Find where the given text appears and provide that cell's center as [X, Y] coordinate. 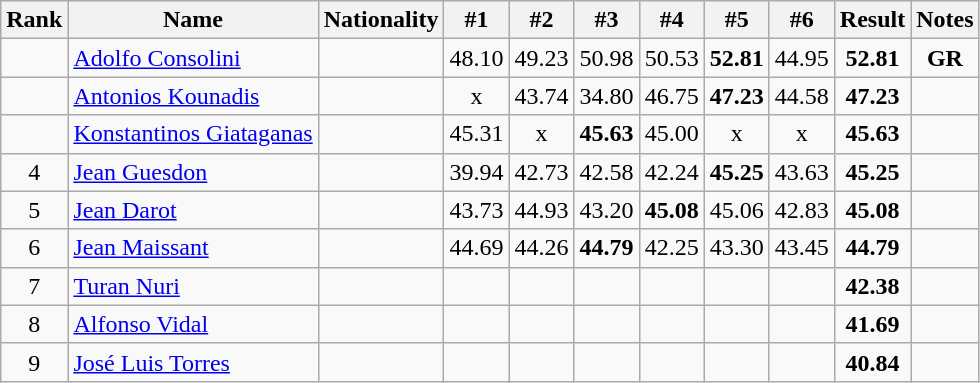
#3 [606, 20]
50.98 [606, 58]
6 [34, 248]
Jean Guesdon [193, 172]
9 [34, 362]
#4 [672, 20]
GR [945, 58]
44.58 [802, 96]
42.25 [672, 248]
#1 [476, 20]
43.20 [606, 210]
4 [34, 172]
42.24 [672, 172]
8 [34, 324]
40.84 [872, 362]
43.74 [542, 96]
Nationality [381, 20]
49.23 [542, 58]
Jean Maissant [193, 248]
43.45 [802, 248]
Notes [945, 20]
Konstantinos Giataganas [193, 134]
42.73 [542, 172]
Result [872, 20]
43.30 [736, 248]
41.69 [872, 324]
48.10 [476, 58]
42.58 [606, 172]
43.73 [476, 210]
Antonios Kounadis [193, 96]
44.26 [542, 248]
46.75 [672, 96]
42.83 [802, 210]
42.38 [872, 286]
45.06 [736, 210]
Alfonso Vidal [193, 324]
50.53 [672, 58]
Jean Darot [193, 210]
Turan Nuri [193, 286]
44.93 [542, 210]
#5 [736, 20]
44.95 [802, 58]
45.31 [476, 134]
Name [193, 20]
José Luis Torres [193, 362]
43.63 [802, 172]
7 [34, 286]
#2 [542, 20]
#6 [802, 20]
Adolfo Consolini [193, 58]
34.80 [606, 96]
45.00 [672, 134]
44.69 [476, 248]
Rank [34, 20]
5 [34, 210]
39.94 [476, 172]
